Scan for the cell matching the given text and deliver its (X, Y) coordinate at center. 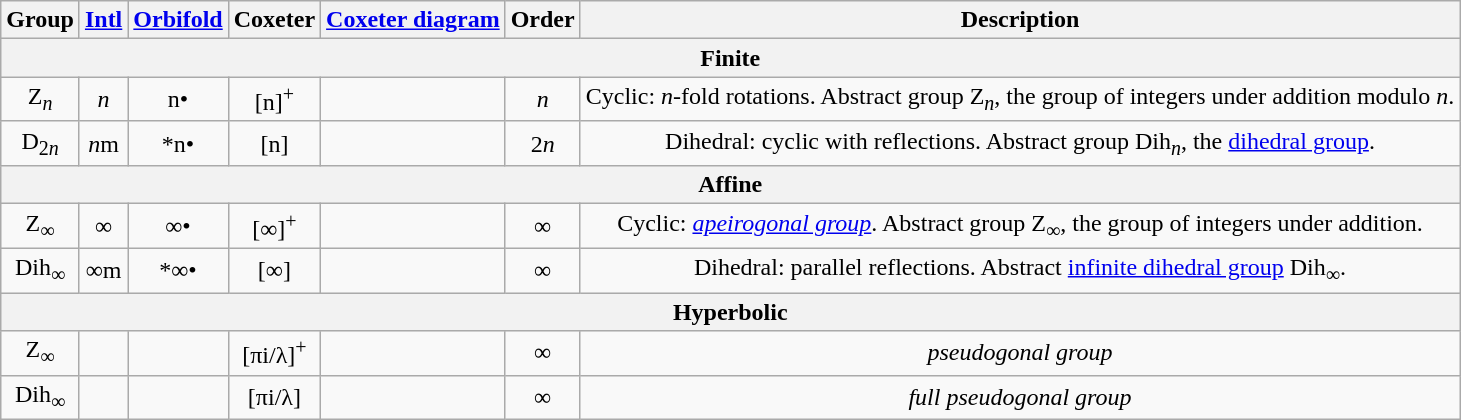
full pseudogonal group (1020, 397)
nm (103, 143)
[n] (274, 143)
[∞]+ (274, 226)
Coxeter diagram (414, 20)
pseudogonal group (1020, 354)
*n• (178, 143)
Cyclic: n-fold rotations. Abstract group Zn, the group of integers under addition modulo n. (1020, 100)
Order (542, 20)
Group (40, 20)
Dihedral: cyclic with reflections. Abstract group Dihn, the dihedral group. (1020, 143)
2n (542, 143)
[πi/λ]+ (274, 354)
Coxeter (274, 20)
Finite (730, 58)
D2n (40, 143)
Orbifold (178, 20)
∞• (178, 226)
Description (1020, 20)
Hyperbolic (730, 312)
Affine (730, 185)
Zn (40, 100)
n• (178, 100)
Intl (103, 20)
∞m (103, 270)
[n]+ (274, 100)
Cyclic: apeirogonal group. Abstract group Z∞, the group of integers under addition. (1020, 226)
[πi/λ] (274, 397)
Dihedral: parallel reflections. Abstract infinite dihedral group Dih∞. (1020, 270)
*∞• (178, 270)
[∞] (274, 270)
